For the text-containing cell, return its midpoint in [X, Y] coordinate format. 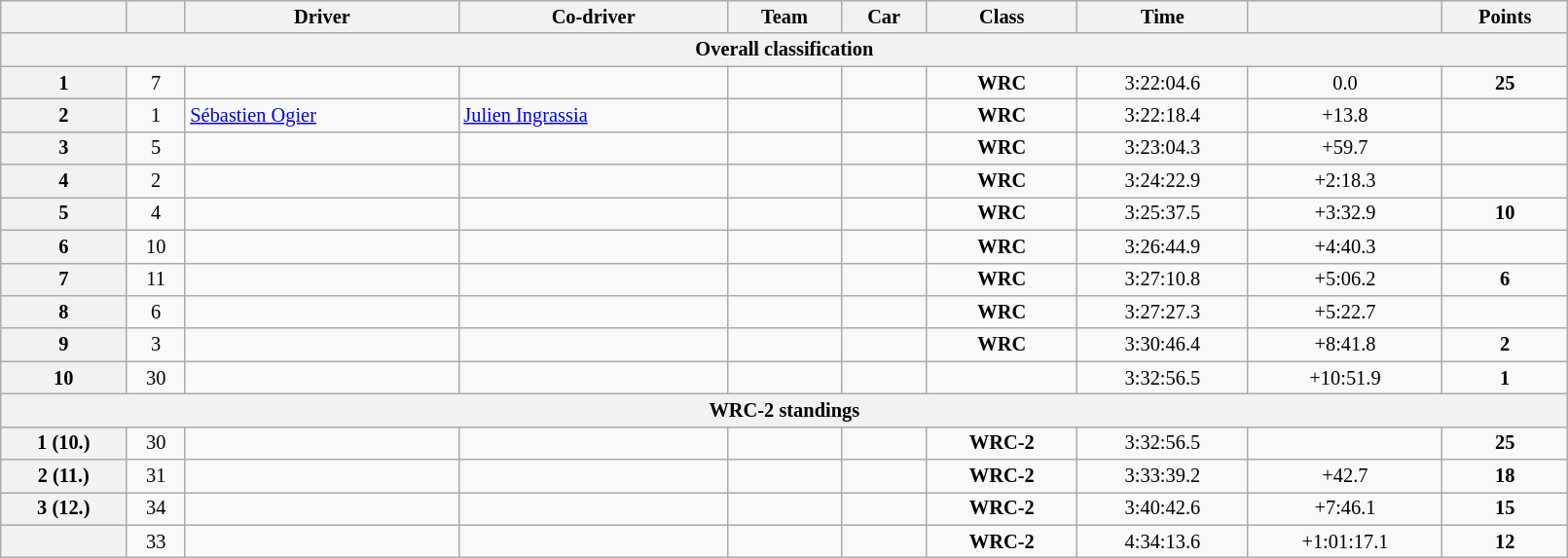
3:40:42.6 [1162, 508]
+59.7 [1345, 148]
Co-driver [593, 17]
1 (10.) [64, 443]
18 [1505, 476]
3:25:37.5 [1162, 213]
Overall classification [784, 50]
4:34:13.6 [1162, 541]
15 [1505, 508]
33 [156, 541]
3:27:27.3 [1162, 312]
31 [156, 476]
+42.7 [1345, 476]
+1:01:17.1 [1345, 541]
9 [64, 345]
3:22:18.4 [1162, 115]
3:27:10.8 [1162, 279]
+4:40.3 [1345, 246]
Points [1505, 17]
+13.8 [1345, 115]
WRC-2 standings [784, 410]
Sébastien Ogier [321, 115]
Team [784, 17]
Time [1162, 17]
34 [156, 508]
3:23:04.3 [1162, 148]
Car [884, 17]
0.0 [1345, 83]
3 (12.) [64, 508]
12 [1505, 541]
3:26:44.9 [1162, 246]
3:33:39.2 [1162, 476]
+5:06.2 [1345, 279]
3:24:22.9 [1162, 181]
2 (11.) [64, 476]
Class [1002, 17]
Driver [321, 17]
11 [156, 279]
3:30:46.4 [1162, 345]
+3:32.9 [1345, 213]
Julien Ingrassia [593, 115]
+5:22.7 [1345, 312]
+7:46.1 [1345, 508]
+2:18.3 [1345, 181]
8 [64, 312]
+10:51.9 [1345, 378]
+8:41.8 [1345, 345]
3:22:04.6 [1162, 83]
